Return (x, y) of the center of cell containing provided text 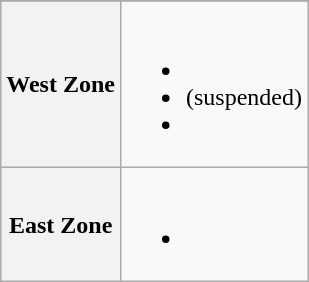
West Zone (61, 84)
(suspended) (214, 84)
East Zone (61, 224)
